Return the (x, y) coordinate for the center point of the cell that contains the specified text.  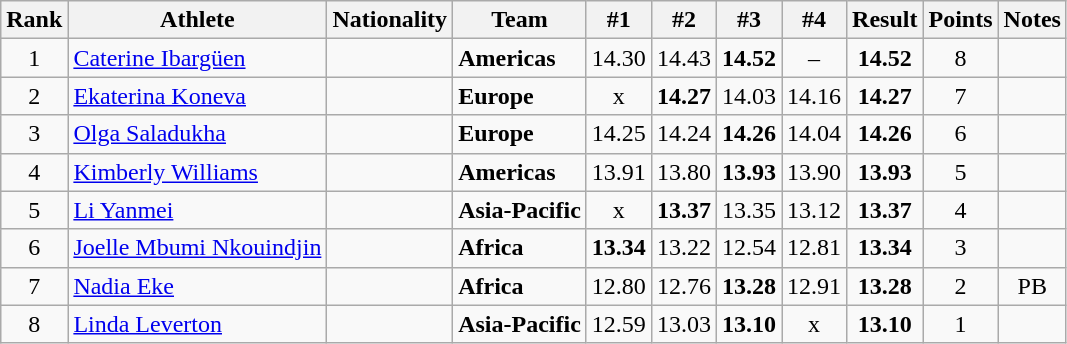
#1 (618, 20)
Linda Leverton (198, 324)
– (814, 58)
Points (960, 20)
Result (885, 20)
14.24 (684, 134)
13.12 (814, 210)
12.54 (748, 248)
#2 (684, 20)
PB (1032, 286)
Olga Saladukha (198, 134)
13.03 (684, 324)
Li Yanmei (198, 210)
Caterine Ibargüen (198, 58)
14.25 (618, 134)
Nadia Eke (198, 286)
#3 (748, 20)
Rank (34, 20)
Team (520, 20)
12.91 (814, 286)
12.80 (618, 286)
12.81 (814, 248)
14.03 (748, 96)
13.22 (684, 248)
Athlete (198, 20)
14.43 (684, 58)
14.04 (814, 134)
13.80 (684, 172)
13.90 (814, 172)
12.76 (684, 286)
Notes (1032, 20)
Joelle Mbumi Nkouindjin (198, 248)
13.35 (748, 210)
Kimberly Williams (198, 172)
Nationality (390, 20)
14.30 (618, 58)
13.91 (618, 172)
Ekaterina Koneva (198, 96)
#4 (814, 20)
14.16 (814, 96)
12.59 (618, 324)
